Extract the [x, y] coordinate from the center of the cell holding the provided text.  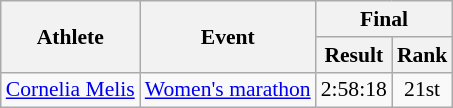
Athlete [70, 36]
Event [228, 36]
Women's marathon [228, 90]
Final [384, 19]
Cornelia Melis [70, 90]
Result [354, 55]
Rank [422, 55]
2:58:18 [354, 90]
21st [422, 90]
